Pinpoint the cell where the given text exists, returning its (X, Y) midpoint coordinate. 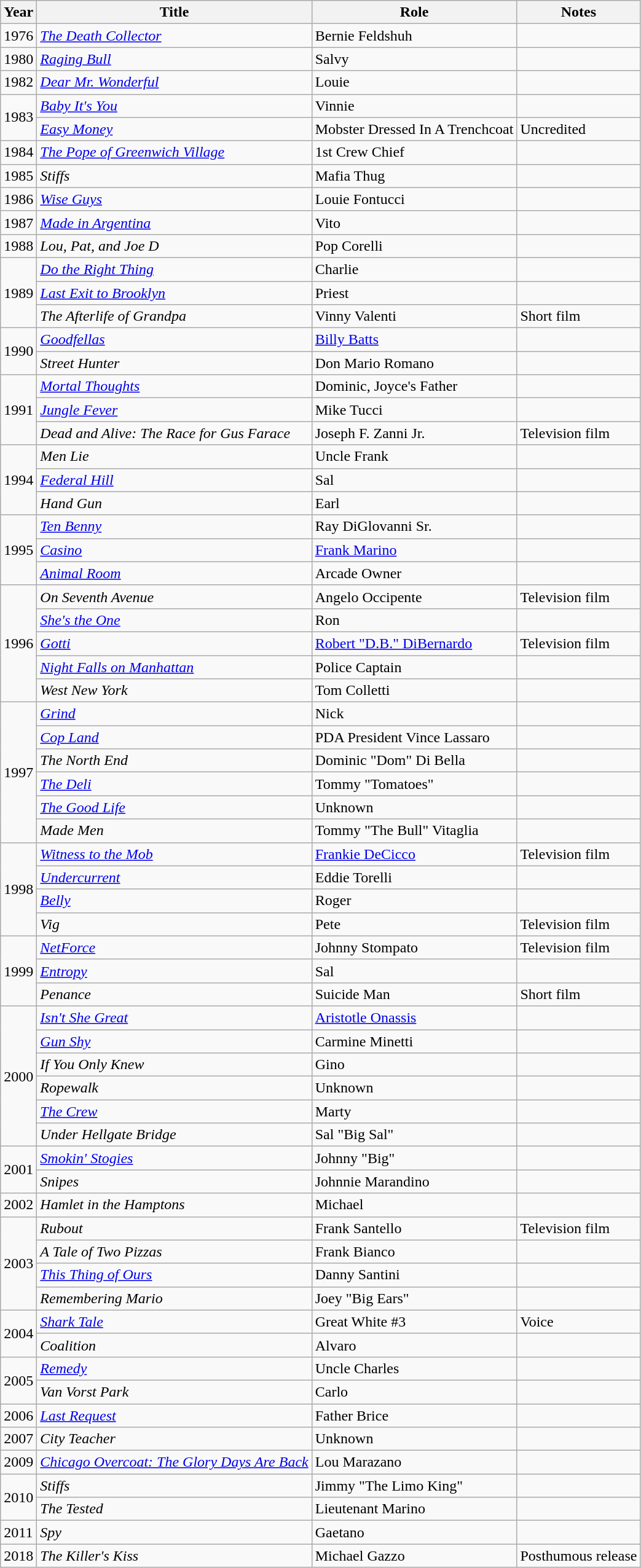
2000 (18, 1076)
Louie Fontucci (414, 199)
Gaetano (414, 1532)
2002 (18, 1205)
2004 (18, 1333)
Dominic "Dom" Di Bella (414, 761)
Roger (414, 901)
Animal Room (175, 573)
Marty (414, 1111)
Dominic, Joyce's Father (414, 386)
1st Crew Chief (414, 152)
Easy Money (175, 129)
Night Falls on Manhattan (175, 667)
Last Exit to Brooklyn (175, 293)
Pop Corelli (414, 246)
2011 (18, 1532)
Robert "D.B." DiBernardo (414, 643)
Gun Shy (175, 1041)
Sal "Big Sal" (414, 1135)
Police Captain (414, 667)
Earl (414, 503)
The Killer's Kiss (175, 1556)
Charlie (414, 269)
Year (18, 12)
Do the Right Thing (175, 269)
Remedy (175, 1368)
2018 (18, 1556)
Great White #3 (414, 1322)
Role (414, 12)
1984 (18, 152)
Ron (414, 620)
Lou Marazano (414, 1462)
2005 (18, 1380)
Voice (579, 1322)
Rubout (175, 1228)
1982 (18, 82)
Hand Gun (175, 503)
Aristotle Onassis (414, 1017)
Made in Argentina (175, 222)
1994 (18, 480)
Isn't She Great (175, 1017)
A Tale of Two Pizzas (175, 1252)
Undercurrent (175, 877)
PDA President Vince Lassaro (414, 737)
Casino (175, 550)
Baby It's You (175, 106)
Bernie Feldshuh (414, 36)
Made Men (175, 831)
1990 (18, 351)
Johnnie Marandino (414, 1182)
Men Lie (175, 457)
1997 (18, 772)
The North End (175, 761)
Lou, Pat, and Joe D (175, 246)
Uncle Frank (414, 457)
Goodfellas (175, 340)
Eddie Torelli (414, 877)
Billy Batts (414, 340)
Michael Gazzo (414, 1556)
Father Brice (414, 1415)
2007 (18, 1439)
Suicide Man (414, 994)
This Thing of Ours (175, 1275)
Gotti (175, 643)
The Pope of Greenwich Village (175, 152)
Johnny "Big" (414, 1158)
Vig (175, 924)
Pete (414, 924)
1988 (18, 246)
1996 (18, 643)
Federal Hill (175, 480)
Priest (414, 293)
1991 (18, 410)
1983 (18, 117)
2003 (18, 1263)
Smokin' Stogies (175, 1158)
Dear Mr. Wonderful (175, 82)
NetForce (175, 947)
Last Request (175, 1415)
Ray DiGlovanni Sr. (414, 527)
Entropy (175, 971)
Van Vorst Park (175, 1392)
Ten Benny (175, 527)
Tommy "Tomatoes" (414, 784)
Gino (414, 1065)
Johnny Stompato (414, 947)
Uncle Charles (414, 1368)
Grind (175, 714)
Angelo Occipente (414, 597)
Ropewalk (175, 1088)
Arcade Owner (414, 573)
2001 (18, 1170)
1989 (18, 292)
1995 (18, 550)
Dead and Alive: The Race for Gus Farace (175, 433)
Mafia Thug (414, 176)
Michael (414, 1205)
Alvaro (414, 1345)
Mobster Dressed In A Trenchcoat (414, 129)
Tom Colletti (414, 691)
Mike Tucci (414, 410)
Salvy (414, 59)
Jungle Fever (175, 410)
If You Only Knew (175, 1065)
City Teacher (175, 1439)
Frank Marino (414, 550)
Joey "Big Ears" (414, 1298)
The Afterlife of Grandpa (175, 316)
On Seventh Avenue (175, 597)
Uncredited (579, 129)
Under Hellgate Bridge (175, 1135)
The Deli (175, 784)
Vinny Valenti (414, 316)
Remembering Mario (175, 1298)
Carlo (414, 1392)
Witness to the Mob (175, 854)
2006 (18, 1415)
Jimmy "The Limo King" (414, 1486)
Lieutenant Marino (414, 1509)
Posthumous release (579, 1556)
Wise Guys (175, 199)
2010 (18, 1497)
Danny Santini (414, 1275)
Mortal Thoughts (175, 386)
1976 (18, 36)
Spy (175, 1532)
Vito (414, 222)
Raging Bull (175, 59)
Shark Tale (175, 1322)
Coalition (175, 1345)
1987 (18, 222)
1985 (18, 176)
Tommy "The Bull" Vitaglia (414, 831)
1999 (18, 971)
Street Hunter (175, 363)
Frank Bianco (414, 1252)
The Good Life (175, 807)
2009 (18, 1462)
Snipes (175, 1182)
1980 (18, 59)
Hamlet in the Hamptons (175, 1205)
Belly (175, 901)
Frankie DeCicco (414, 854)
West New York (175, 691)
Carmine Minetti (414, 1041)
Penance (175, 994)
Title (175, 12)
She's the One (175, 620)
The Death Collector (175, 36)
Don Mario Romano (414, 363)
Nick (414, 714)
Vinnie (414, 106)
Chicago Overcoat: The Glory Days Are Back (175, 1462)
1998 (18, 889)
The Tested (175, 1509)
Notes (579, 12)
Frank Santello (414, 1228)
Cop Land (175, 737)
Louie (414, 82)
1986 (18, 199)
The Crew (175, 1111)
Joseph F. Zanni Jr. (414, 433)
